Determine the [x, y] coordinate at the center of the cell enclosing the given text.  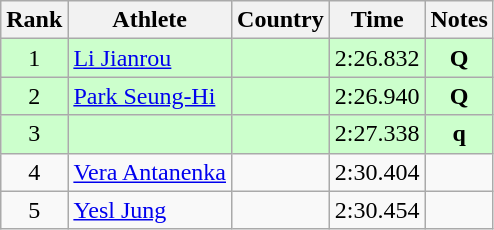
q [459, 134]
Notes [459, 20]
Park Seung-Hi [150, 96]
4 [34, 172]
Athlete [150, 20]
2:30.454 [377, 210]
Yesl Jung [150, 210]
2 [34, 96]
2:26.832 [377, 58]
Li Jianrou [150, 58]
Country [281, 20]
Vera Antanenka [150, 172]
2:26.940 [377, 96]
1 [34, 58]
5 [34, 210]
2:30.404 [377, 172]
Rank [34, 20]
2:27.338 [377, 134]
3 [34, 134]
Time [377, 20]
